Return the [x, y] coordinate for the center point of the cell that contains the specified text.  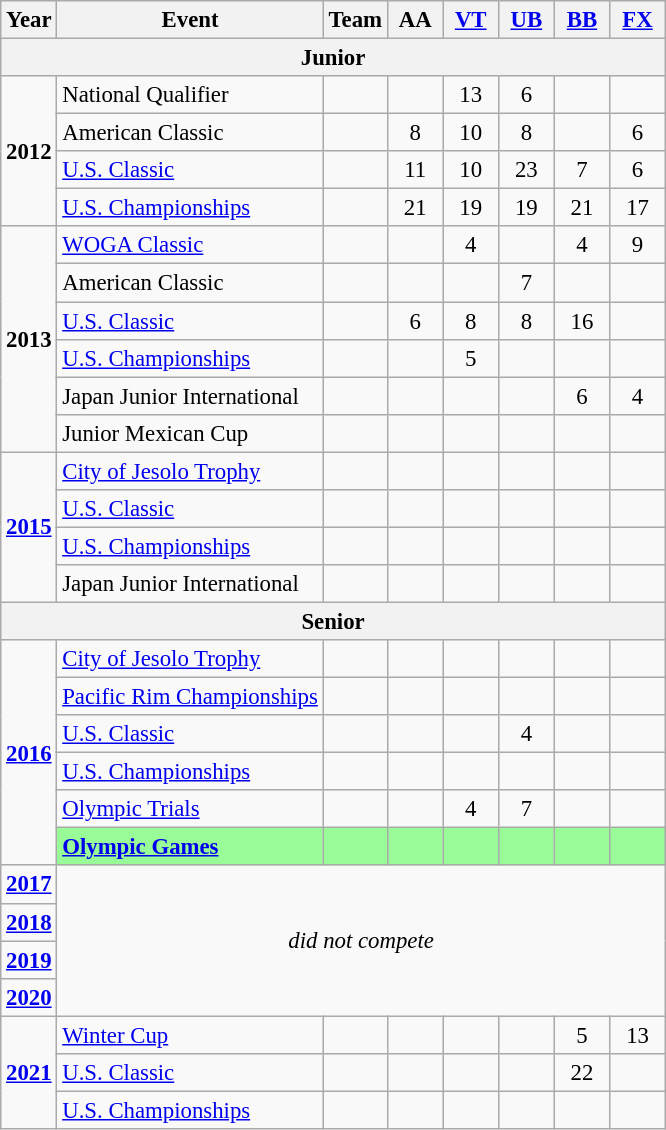
Olympic Games [190, 847]
2012 [29, 151]
BB [582, 20]
Junior Mexican Cup [190, 433]
UB [527, 20]
2019 [29, 960]
VT [471, 20]
Senior [334, 621]
WOGA Classic [190, 245]
16 [582, 321]
2016 [29, 753]
9 [638, 245]
11 [415, 170]
National Qualifier [190, 95]
17 [638, 208]
23 [527, 170]
FX [638, 20]
2013 [29, 339]
2020 [29, 997]
AA [415, 20]
Winter Cup [190, 1035]
Olympic Trials [190, 809]
2018 [29, 922]
22 [582, 1073]
Junior [334, 58]
2017 [29, 885]
Team [355, 20]
Year [29, 20]
2021 [29, 1072]
2015 [29, 527]
Pacific Rim Championships [190, 697]
did not compete [361, 941]
Event [190, 20]
